Search for the cell housing the specified text and yield its (x, y) center coordinate. 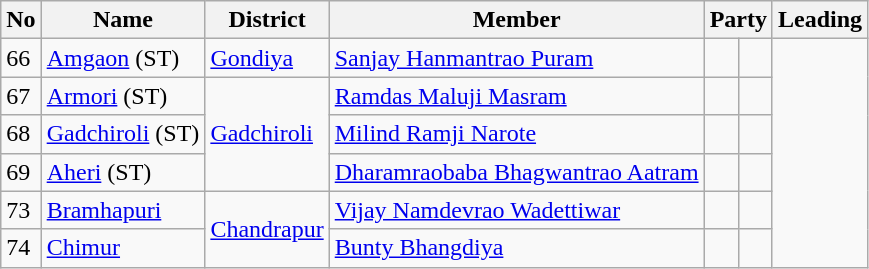
Name (123, 20)
Party (738, 20)
69 (21, 172)
Bramhapuri (123, 210)
Amgaon (ST) (123, 58)
Leading (820, 20)
73 (21, 210)
Member (516, 20)
Armori (ST) (123, 96)
Gadchiroli (267, 134)
Dharamraobaba Bhagwantrao Aatram (516, 172)
66 (21, 58)
74 (21, 248)
Vijay Namdevrao Wadettiwar (516, 210)
District (267, 20)
Chimur (123, 248)
Bunty Bhangdiya (516, 248)
Aheri (ST) (123, 172)
68 (21, 134)
Gadchiroli (ST) (123, 134)
Sanjay Hanmantrao Puram (516, 58)
Chandrapur (267, 229)
Gondiya (267, 58)
Ramdas Maluji Masram (516, 96)
Milind Ramji Narote (516, 134)
No (21, 20)
67 (21, 96)
